Determine the [X, Y] coordinate at the center of the cell enclosing the given text.  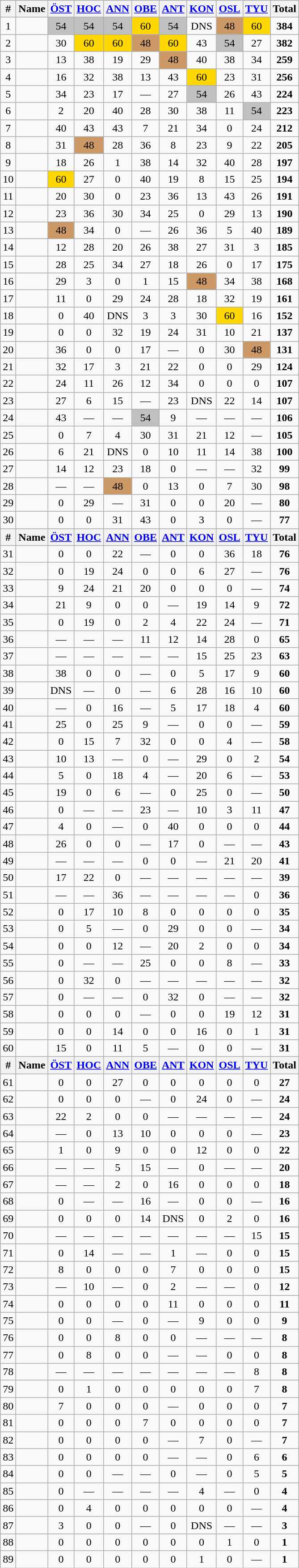
84 [8, 1474]
105 [285, 435]
42 [8, 741]
175 [285, 265]
131 [285, 350]
191 [285, 196]
49 [8, 861]
87 [8, 1525]
79 [8, 1389]
197 [285, 162]
55 [8, 963]
69 [8, 1218]
66 [8, 1167]
161 [285, 299]
45 [8, 793]
83 [8, 1457]
68 [8, 1201]
86 [8, 1508]
137 [285, 333]
384 [285, 26]
81 [8, 1423]
61 [8, 1082]
82 [8, 1440]
62 [8, 1099]
194 [285, 179]
99 [285, 469]
168 [285, 282]
189 [285, 231]
190 [285, 214]
100 [285, 452]
70 [8, 1235]
75 [8, 1321]
106 [285, 418]
124 [285, 367]
46 [8, 810]
259 [285, 60]
382 [285, 43]
98 [285, 486]
51 [8, 895]
67 [8, 1184]
85 [8, 1491]
185 [285, 248]
57 [8, 997]
37 [8, 656]
212 [285, 128]
52 [8, 912]
64 [8, 1133]
223 [285, 111]
88 [8, 1542]
256 [285, 77]
205 [285, 145]
89 [8, 1559]
152 [285, 316]
56 [8, 980]
224 [285, 94]
73 [8, 1286]
78 [8, 1372]
